From the cell containing the given text, extract its center point as [X, Y] coordinate. 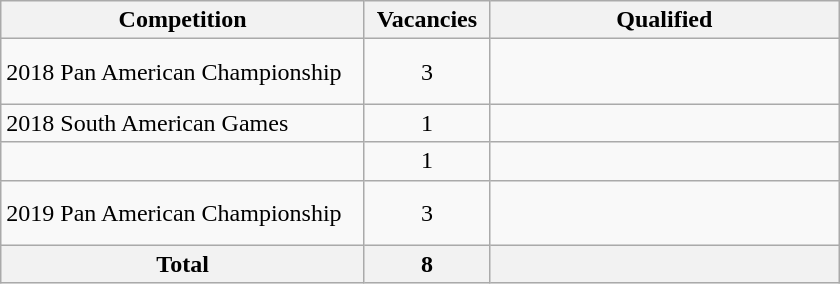
8 [426, 264]
2018 Pan American Championship [183, 72]
2018 South American Games [183, 123]
Competition [183, 20]
Qualified [664, 20]
Total [183, 264]
2019 Pan American Championship [183, 212]
Vacancies [426, 20]
